From the cell containing the given text, extract its center point as (x, y) coordinate. 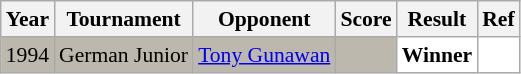
Tony Gunawan (264, 55)
Score (366, 19)
Opponent (264, 19)
Ref (498, 19)
Result (438, 19)
Winner (438, 55)
German Junior (124, 55)
1994 (28, 55)
Year (28, 19)
Tournament (124, 19)
